Return the [X, Y] coordinate for the center point of the cell that contains the specified text.  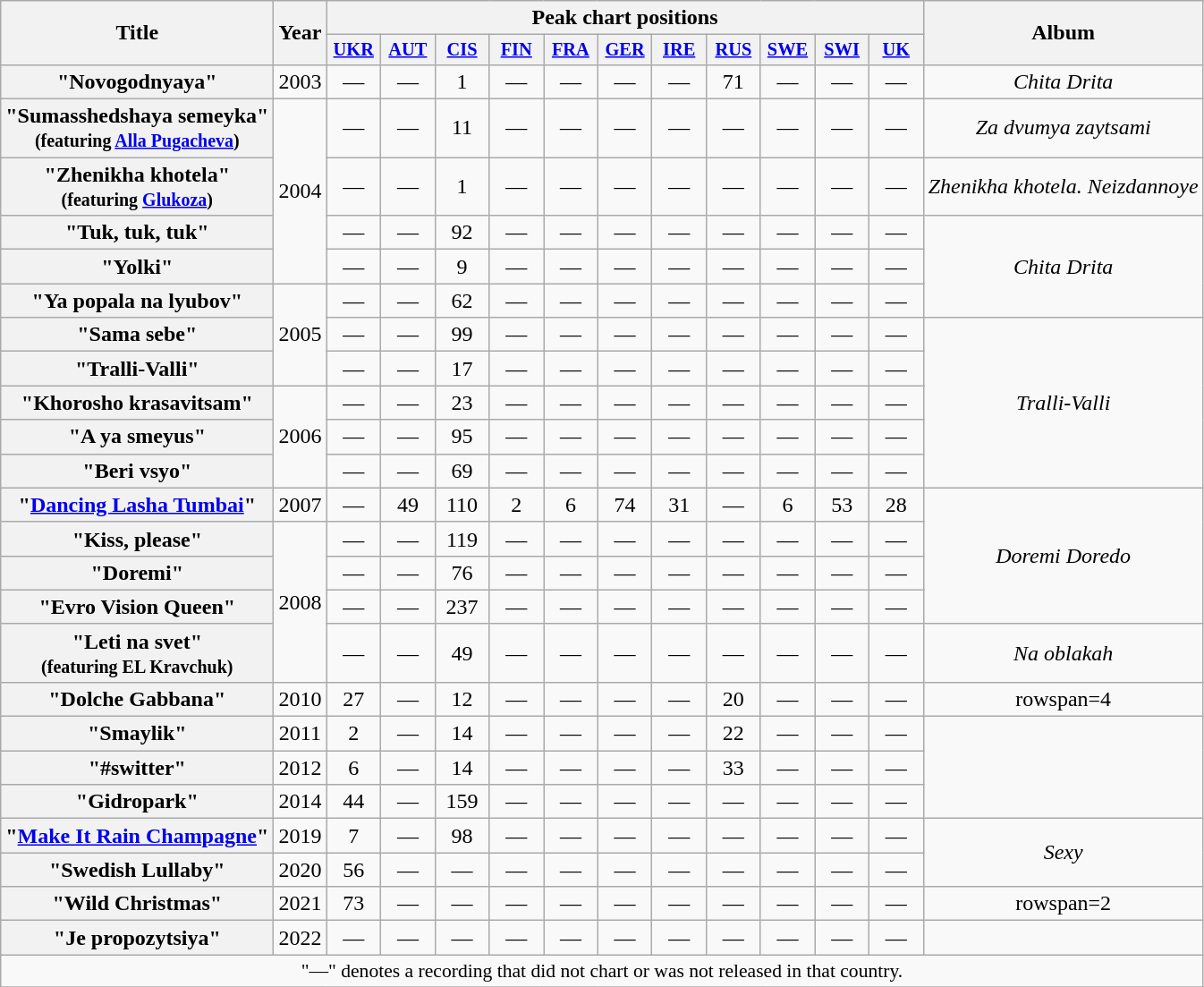
2003 [301, 81]
"Swedish Lullaby" [138, 870]
Year [301, 33]
"Smaylik" [138, 734]
"Sama sebe" [138, 335]
2011 [301, 734]
AUT [408, 50]
92 [462, 233]
"Gidropark" [138, 802]
2012 [301, 768]
"#switter" [138, 768]
12 [462, 699]
28 [896, 505]
2020 [301, 870]
99 [462, 335]
2007 [301, 505]
33 [733, 768]
56 [354, 870]
Title [138, 33]
UKR [354, 50]
Doremi Doredo [1063, 556]
76 [462, 573]
2022 [301, 938]
"Leti na svet"(featuring EL Kravchuk) [138, 653]
"Khorosho krasavitsam" [138, 403]
2006 [301, 437]
"A ya smeyus" [138, 437]
SWI [843, 50]
31 [680, 505]
SWE [787, 50]
71 [733, 81]
22 [733, 734]
110 [462, 505]
"Tralli-Valli" [138, 369]
11 [462, 129]
RUS [733, 50]
2014 [301, 802]
Sexy [1063, 853]
"Dolche Gabbana" [138, 699]
119 [462, 539]
"Novogodnyaya" [138, 81]
Zhenikha khotela. Neizdannoye [1063, 186]
"Sumasshedshaya semeyka"(featuring Alla Pugacheva) [138, 129]
"—" denotes a recording that did not chart or was not released in that country. [602, 971]
2019 [301, 836]
2004 [301, 191]
"Yolki" [138, 267]
20 [733, 699]
9 [462, 267]
IRE [680, 50]
2021 [301, 904]
"Wild Christmas" [138, 904]
62 [462, 301]
53 [843, 505]
UK [896, 50]
Tralli-Valli [1063, 403]
rowspan=2 [1063, 904]
98 [462, 836]
"Doremi" [138, 573]
Album [1063, 33]
GER [624, 50]
Na oblakah [1063, 653]
7 [354, 836]
2008 [301, 601]
FIN [517, 50]
2005 [301, 335]
73 [354, 904]
Za dvumya zaytsami [1063, 129]
44 [354, 802]
"Kiss, please" [138, 539]
CIS [462, 50]
"Make It Rain Champagne" [138, 836]
"Beri vsyo" [138, 471]
95 [462, 437]
"Dancing Lasha Tumbai" [138, 505]
"Ya popala na lyubov" [138, 301]
74 [624, 505]
23 [462, 403]
"Zhenikha khotela"(featuring Glukoza) [138, 186]
rowspan=4 [1063, 699]
Peak chart positions [624, 18]
69 [462, 471]
"Je propozytsiya" [138, 938]
237 [462, 607]
159 [462, 802]
"Tuk, tuk, tuk" [138, 233]
2010 [301, 699]
"Evro Vision Queen" [138, 607]
17 [462, 369]
27 [354, 699]
FRA [571, 50]
